Output the (x, y) coordinate of the center of the cell containing the given text.  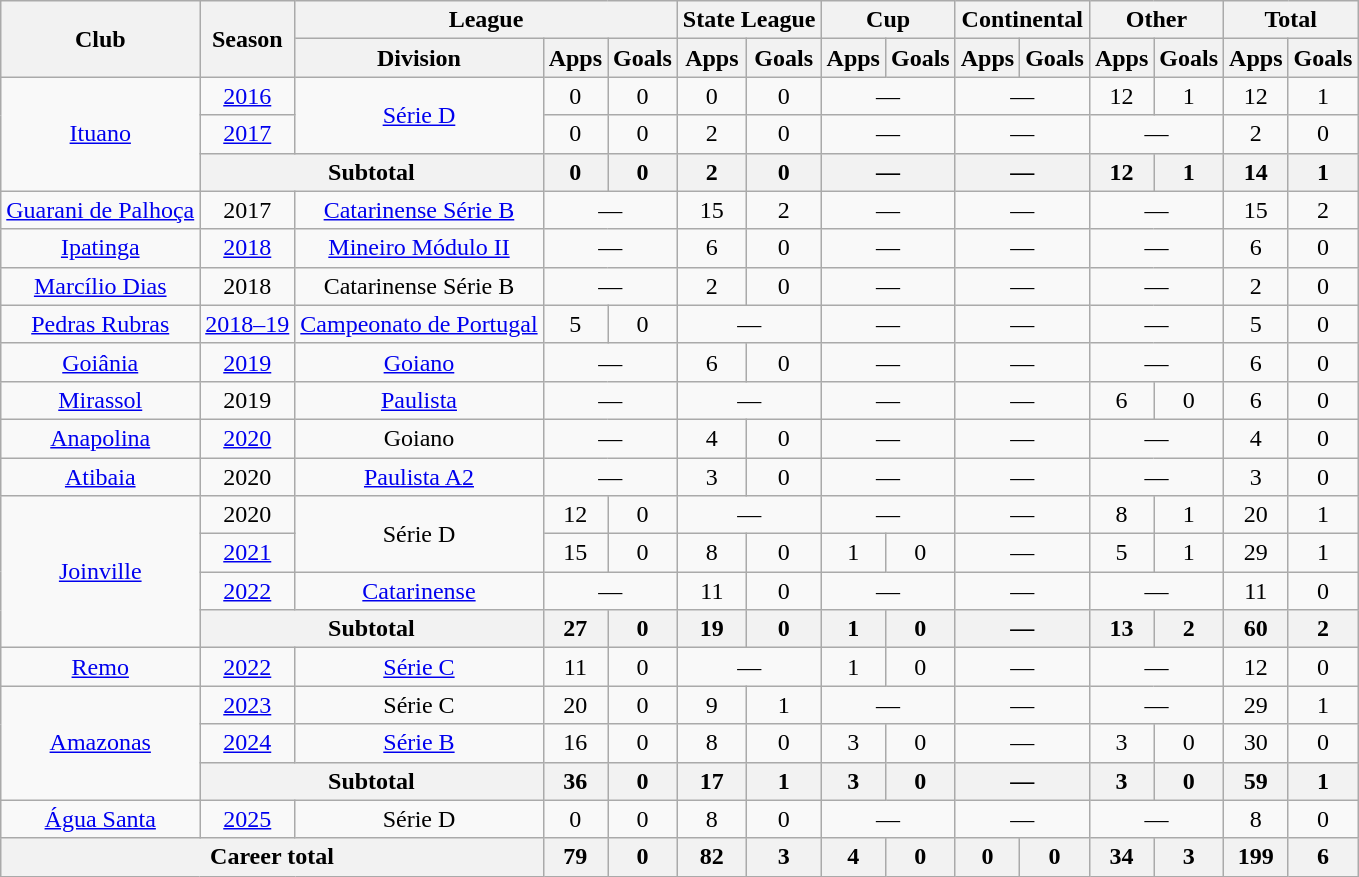
Joinville (100, 572)
Anapolina (100, 438)
League (486, 20)
79 (575, 857)
59 (1256, 781)
199 (1256, 857)
60 (1256, 629)
Guarani de Palhoça (100, 210)
Season (248, 39)
27 (575, 629)
Ipatinga (100, 248)
Pedras Rubras (100, 324)
Atibaia (100, 477)
Remo (100, 667)
2025 (248, 819)
Division (419, 58)
Campeonato de Portugal (419, 324)
14 (1256, 172)
Mirassol (100, 400)
Other (1156, 20)
82 (712, 857)
Catarinense (419, 591)
2024 (248, 743)
Continental (1022, 20)
2016 (248, 96)
2018–19 (248, 324)
2021 (248, 553)
Paulista A2 (419, 477)
Mineiro Módulo II (419, 248)
36 (575, 781)
Amazonas (100, 743)
2023 (248, 705)
34 (1121, 857)
19 (712, 629)
Total (1291, 20)
Club (100, 39)
Água Santa (100, 819)
Ituano (100, 134)
Série B (419, 743)
Cup (888, 20)
Marcílio Dias (100, 286)
State League (749, 20)
30 (1256, 743)
13 (1121, 629)
17 (712, 781)
Paulista (419, 400)
Goiânia (100, 362)
16 (575, 743)
9 (712, 705)
Career total (272, 857)
